Output the (X, Y) coordinate of the center of the cell containing the given text.  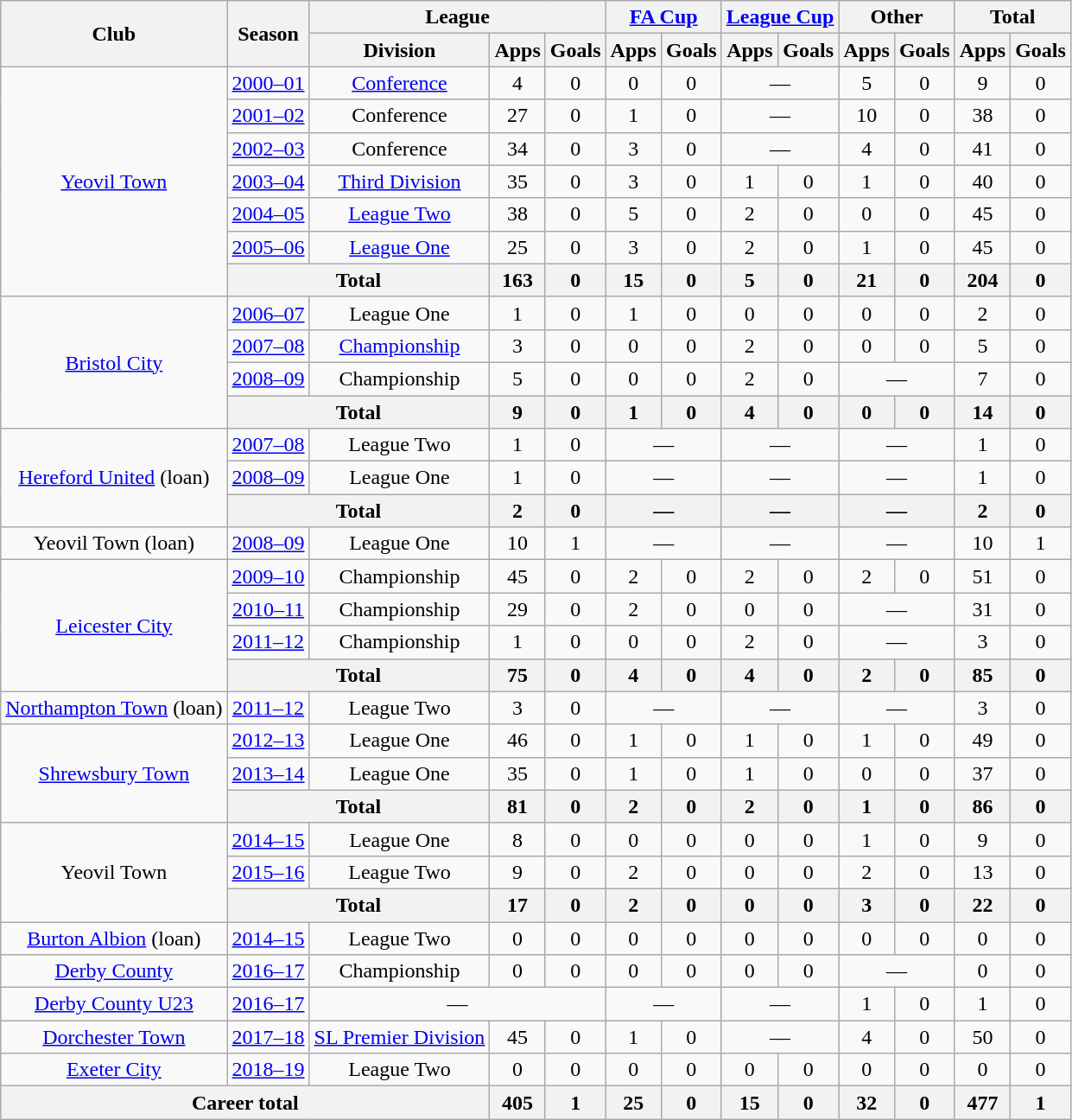
Career total (245, 1103)
Bristol City (114, 362)
41 (982, 149)
17 (517, 905)
2005–06 (268, 247)
85 (982, 675)
46 (517, 741)
2018–19 (268, 1070)
Leicester City (114, 626)
29 (517, 609)
Dorchester Town (114, 1037)
Derby County U23 (114, 1004)
Third Division (399, 181)
2003–04 (268, 181)
Hereford United (loan) (114, 478)
FA Cup (663, 17)
49 (982, 741)
Division (399, 50)
2015–16 (268, 872)
405 (517, 1103)
51 (982, 576)
League Cup (780, 17)
2009–10 (268, 576)
2000–01 (268, 83)
50 (982, 1037)
204 (982, 280)
14 (982, 412)
2002–03 (268, 149)
2001–02 (268, 116)
477 (982, 1103)
21 (866, 280)
163 (517, 280)
27 (517, 116)
81 (517, 806)
Derby County (114, 971)
Yeovil Town (loan) (114, 544)
Exeter City (114, 1070)
34 (517, 149)
2017–18 (268, 1037)
37 (982, 773)
2012–13 (268, 741)
SL Premier Division (399, 1037)
31 (982, 609)
Season (268, 34)
13 (982, 872)
8 (517, 839)
Other (897, 17)
League (458, 17)
7 (982, 379)
2010–11 (268, 609)
40 (982, 181)
2006–07 (268, 313)
Northampton Town (loan) (114, 708)
2004–05 (268, 214)
22 (982, 905)
Shrewsbury Town (114, 773)
Club (114, 34)
75 (517, 675)
32 (866, 1103)
2013–14 (268, 773)
Burton Albion (loan) (114, 938)
86 (982, 806)
